Locate the cell with the specified text and output its [x, y] center coordinate. 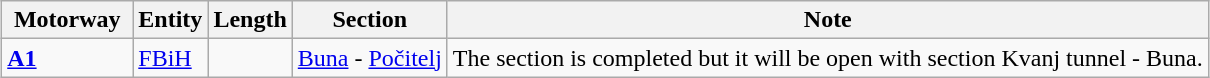
Buna - Počitelj [370, 58]
The section is completed but it will be open with section Kvanj tunnel - Buna. [828, 58]
Length [250, 20]
Section [370, 20]
FBiH [170, 58]
Entity [170, 20]
Motorway [68, 20]
Note [828, 20]
A1 [68, 58]
